Identify which cell holds the provided text, then report its [X, Y] central coordinate. 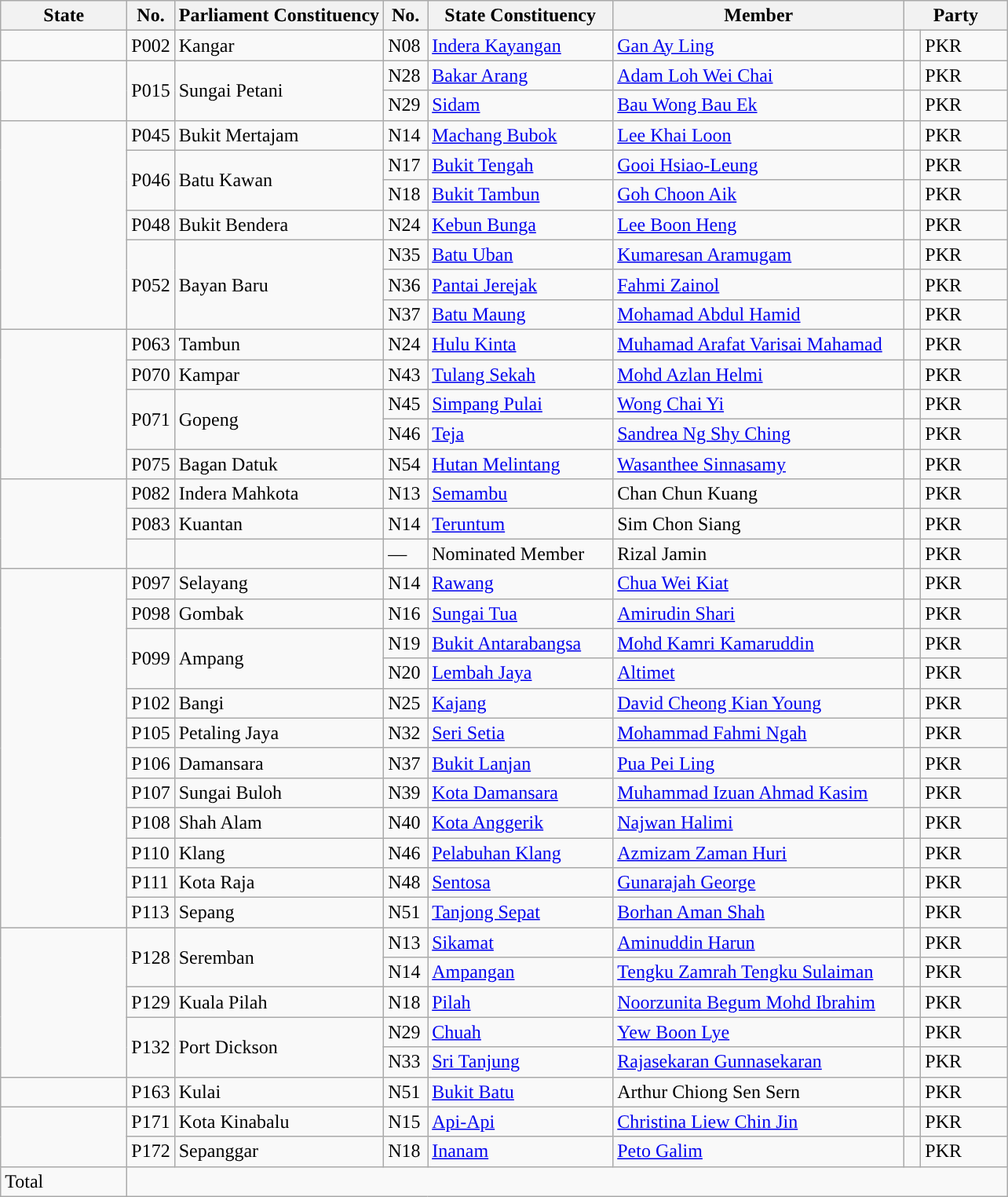
P045 [151, 135]
Fahmi Zainol [758, 284]
Batu Uban [520, 254]
Kota Raja [279, 883]
Damansara [279, 763]
Rajasekaran Gunnasekaran [758, 1062]
N35 [406, 254]
Kajang [520, 703]
Hutan Melintang [520, 464]
Sungai Buloh [279, 793]
Rizal Jamin [758, 554]
Kota Damansara [520, 793]
Kangar [279, 46]
P171 [151, 1122]
Party [956, 16]
Noorzunita Begum Mohd Ibrahim [758, 1002]
Chuah [520, 1032]
Klang [279, 852]
Batu Kawan [279, 180]
Mohammad Fahmi Ngah [758, 733]
N15 [406, 1122]
Kota Kinabalu [279, 1122]
N17 [406, 165]
Sungai Petani [279, 90]
P111 [151, 883]
Altimet [758, 673]
Parliament Constituency [279, 16]
Semambu [520, 494]
P172 [151, 1151]
Lee Boon Heng [758, 225]
N28 [406, 75]
Seremban [279, 957]
Inanam [520, 1151]
Indera Kayangan [520, 46]
Bangi [279, 703]
Seri Setia [520, 733]
Petaling Jaya [279, 733]
Tulang Sekah [520, 375]
N54 [406, 464]
Port Dickson [279, 1047]
Shah Alam [279, 822]
Aminuddin Harun [758, 943]
Tambun [279, 344]
Sungai Tua [520, 613]
Total [64, 1181]
N43 [406, 375]
Rawang [520, 584]
Nominated Member [520, 554]
P099 [151, 658]
Mohamad Abdul Hamid [758, 314]
State Constituency [520, 16]
Api-Api [520, 1122]
Sim Chon Siang [758, 524]
Tengku Zamrah Tengku Sulaiman [758, 972]
N19 [406, 643]
Bayan Baru [279, 284]
P015 [151, 90]
P048 [151, 225]
Sri Tanjung [520, 1062]
P110 [151, 852]
Kebun Bunga [520, 225]
Muhammad Izuan Ahmad Kasim [758, 793]
Mohd Azlan Helmi [758, 375]
N16 [406, 613]
Simpang Pulai [520, 404]
Borhan Aman Shah [758, 913]
P105 [151, 733]
P132 [151, 1047]
Kulai [279, 1092]
Gan Ay Ling [758, 46]
N48 [406, 883]
P108 [151, 822]
Tanjong Sepat [520, 913]
Member [758, 16]
Teja [520, 434]
N45 [406, 404]
P129 [151, 1002]
N40 [406, 822]
N36 [406, 284]
Chua Wei Kiat [758, 584]
Sikamat [520, 943]
P046 [151, 180]
Kuala Pilah [279, 1002]
Lee Khai Loon [758, 135]
P070 [151, 375]
Pantai Jerejak [520, 284]
Lembah Jaya [520, 673]
Peto Galim [758, 1151]
P063 [151, 344]
David Cheong Kian Young [758, 703]
Adam Loh Wei Chai [758, 75]
N08 [406, 46]
Bau Wong Bau Ek [758, 105]
Bagan Datuk [279, 464]
— [406, 554]
Pelabuhan Klang [520, 852]
Pilah [520, 1002]
Sepang [279, 913]
Bukit Lanjan [520, 763]
Batu Maung [520, 314]
P082 [151, 494]
Gunarajah George [758, 883]
Kota Anggerik [520, 822]
N32 [406, 733]
Muhamad Arafat Varisai Mahamad [758, 344]
State [64, 16]
P052 [151, 284]
Chan Chun Kuang [758, 494]
Bukit Tengah [520, 165]
Gombak [279, 613]
Teruntum [520, 524]
Machang Bubok [520, 135]
P071 [151, 419]
N25 [406, 703]
Sandrea Ng Shy Ching [758, 434]
Sentosa [520, 883]
Hulu Kinta [520, 344]
Gooi Hsiao-Leung [758, 165]
Bakar Arang [520, 75]
P107 [151, 793]
N20 [406, 673]
P102 [151, 703]
Bukit Antarabangsa [520, 643]
Kampar [279, 375]
P163 [151, 1092]
Kuantan [279, 524]
P128 [151, 957]
N33 [406, 1062]
Indera Mahkota [279, 494]
Sepanggar [279, 1151]
Gopeng [279, 419]
Yew Boon Lye [758, 1032]
Goh Choon Aik [758, 195]
Bukit Bendera [279, 225]
Ampangan [520, 972]
Bukit Tambun [520, 195]
Amirudin Shari [758, 613]
Pua Pei Ling [758, 763]
P075 [151, 464]
Bukit Mertajam [279, 135]
P098 [151, 613]
Selayang [279, 584]
Wong Chai Yi [758, 404]
P002 [151, 46]
Wasanthee Sinnasamy [758, 464]
P113 [151, 913]
P106 [151, 763]
N39 [406, 793]
Arthur Chiong Sen Sern [758, 1092]
Mohd Kamri Kamaruddin [758, 643]
P083 [151, 524]
Sidam [520, 105]
P097 [151, 584]
Ampang [279, 658]
Christina Liew Chin Jin [758, 1122]
Najwan Halimi [758, 822]
Azmizam Zaman Huri [758, 852]
Kumaresan Aramugam [758, 254]
Bukit Batu [520, 1092]
